Return the (X, Y) coordinate for the center point of the cell that contains the specified text.  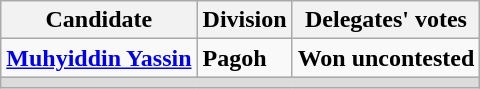
Muhyiddin Yassin (99, 58)
Delegates' votes (386, 20)
Candidate (99, 20)
Pagoh (244, 58)
Won uncontested (386, 58)
Division (244, 20)
